Extract the [x, y] coordinate from the center of the cell holding the provided text.  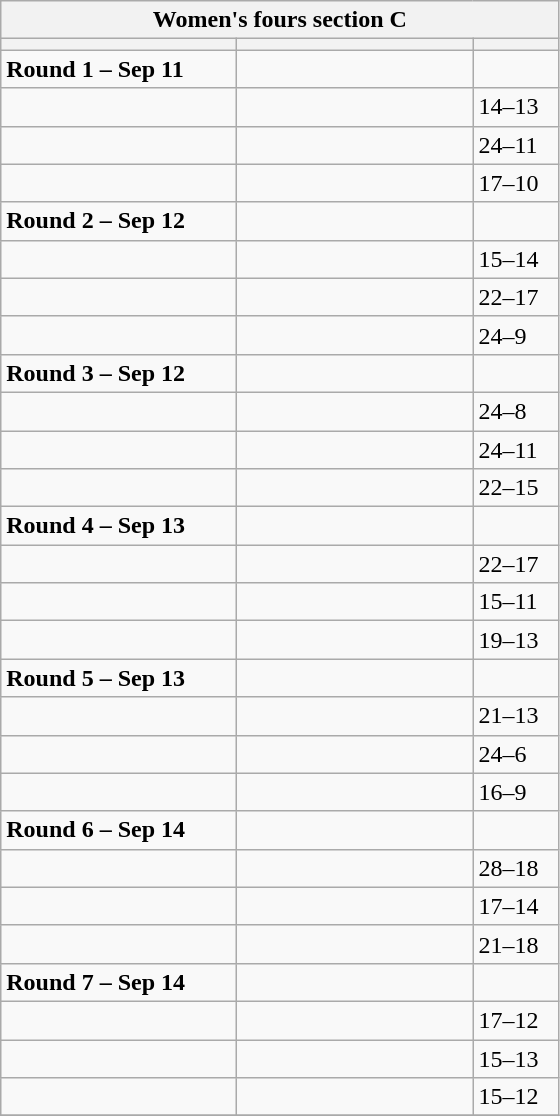
15–14 [516, 259]
Round 7 – Sep 14 [119, 982]
Women's fours section C [280, 20]
21–18 [516, 944]
22–15 [516, 488]
17–12 [516, 1020]
Round 6 – Sep 14 [119, 830]
17–10 [516, 183]
Round 4 – Sep 13 [119, 526]
15–13 [516, 1059]
28–18 [516, 868]
21–13 [516, 716]
16–9 [516, 792]
Round 3 – Sep 12 [119, 373]
19–13 [516, 640]
24–6 [516, 754]
24–8 [516, 411]
Round 2 – Sep 12 [119, 221]
15–12 [516, 1097]
15–11 [516, 602]
17–14 [516, 906]
14–13 [516, 107]
Round 1 – Sep 11 [119, 69]
Round 5 – Sep 13 [119, 678]
24–9 [516, 335]
